Locate the cell with the specified text and output its [x, y] center coordinate. 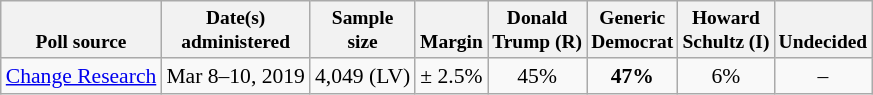
Date(s)administered [236, 30]
6% [726, 76]
Poll source [82, 30]
DonaldTrump (R) [538, 30]
GenericDemocrat [632, 30]
Mar 8–10, 2019 [236, 76]
45% [538, 76]
± 2.5% [451, 76]
Margin [451, 30]
Change Research [82, 76]
4,049 (LV) [362, 76]
Samplesize [362, 30]
HowardSchultz (I) [726, 30]
47% [632, 76]
– [823, 76]
Undecided [823, 30]
